Return the [X, Y] coordinate for the center point of the cell that contains the specified text.  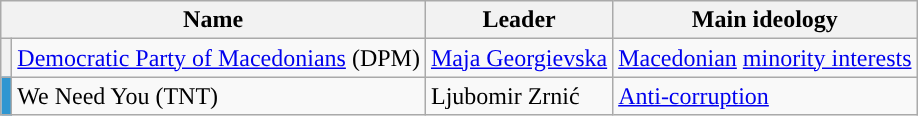
Macedonian minority interests [765, 58]
Democratic Party of Macedonians (DPM) [219, 58]
Leader [518, 20]
Ljubomir Zrnić [518, 96]
Maja Georgievska [518, 58]
We Need You (TNT) [219, 96]
Name [214, 20]
Anti-corruption [765, 96]
Main ideology [765, 20]
